From the cell containing the given text, extract its center point as [x, y] coordinate. 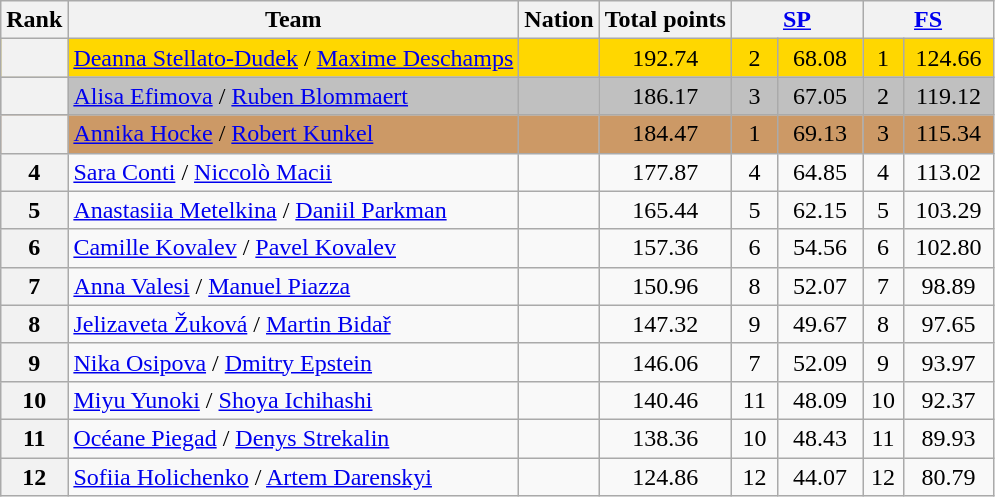
Alisa Efimova / Ruben Blommaert [294, 96]
49.67 [820, 324]
140.46 [665, 400]
Camille Kovalev / Pavel Kovalev [294, 248]
67.05 [820, 96]
Nation [559, 20]
Sofiia Holichenko / Artem Darenskyi [294, 477]
54.56 [820, 248]
147.32 [665, 324]
FS [928, 20]
192.74 [665, 58]
Annika Hocke / Robert Kunkel [294, 134]
97.65 [948, 324]
Océane Piegad / Denys Strekalin [294, 438]
115.34 [948, 134]
177.87 [665, 172]
Miyu Yunoki / Shoya Ichihashi [294, 400]
Deanna Stellato-Dudek / Maxime Deschamps [294, 58]
62.15 [820, 210]
44.07 [820, 477]
Jelizaveta Žuková / Martin Bidař [294, 324]
113.02 [948, 172]
184.47 [665, 134]
165.44 [665, 210]
150.96 [665, 286]
64.85 [820, 172]
Anastasiia Metelkina / Daniil Parkman [294, 210]
98.89 [948, 286]
SP [796, 20]
89.93 [948, 438]
52.09 [820, 362]
146.06 [665, 362]
138.36 [665, 438]
124.66 [948, 58]
92.37 [948, 400]
157.36 [665, 248]
124.86 [665, 477]
Nika Osipova / Dmitry Epstein [294, 362]
102.80 [948, 248]
68.08 [820, 58]
Rank [34, 20]
119.12 [948, 96]
186.17 [665, 96]
69.13 [820, 134]
52.07 [820, 286]
103.29 [948, 210]
Sara Conti / Niccolò Macii [294, 172]
Total points [665, 20]
93.97 [948, 362]
80.79 [948, 477]
48.43 [820, 438]
48.09 [820, 400]
Anna Valesi / Manuel Piazza [294, 286]
Team [294, 20]
